Output the [x, y] coordinate of the center of the cell containing the given text.  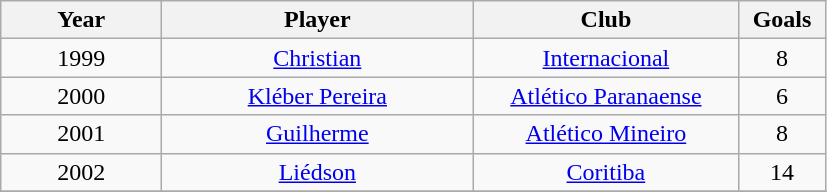
Christian [318, 58]
Player [318, 20]
2001 [82, 134]
Kléber Pereira [318, 96]
Guilherme [318, 134]
1999 [82, 58]
Year [82, 20]
14 [782, 172]
Liédson [318, 172]
Club [606, 20]
Goals [782, 20]
Internacional [606, 58]
6 [782, 96]
Atlético Paranaense [606, 96]
2000 [82, 96]
Atlético Mineiro [606, 134]
Coritiba [606, 172]
2002 [82, 172]
